Provide the (X, Y) coordinate of the cell's center where the given text is located.  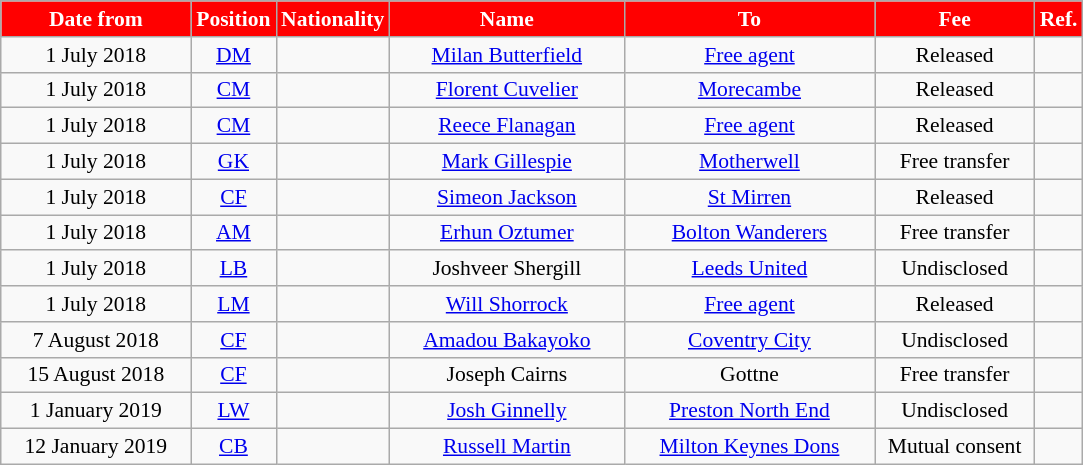
GK (234, 162)
DM (234, 55)
Joshveer Shergill (506, 269)
Motherwell (749, 162)
Mutual consent (955, 447)
Milton Keynes Dons (749, 447)
Russell Martin (506, 447)
Nationality (332, 19)
Amadou Bakayoko (506, 340)
Mark Gillespie (506, 162)
Will Shorrock (506, 304)
Joseph Cairns (506, 375)
Simeon Jackson (506, 197)
Coventry City (749, 340)
Florent Cuvelier (506, 90)
LM (234, 304)
Position (234, 19)
Ref. (1059, 19)
Fee (955, 19)
Date from (96, 19)
Reece Flanagan (506, 126)
1 January 2019 (96, 411)
To (749, 19)
12 January 2019 (96, 447)
St Mirren (749, 197)
Leeds United (749, 269)
LB (234, 269)
Josh Ginnelly (506, 411)
15 August 2018 (96, 375)
7 August 2018 (96, 340)
CB (234, 447)
Milan Butterfield (506, 55)
Preston North End (749, 411)
Morecambe (749, 90)
Erhun Oztumer (506, 233)
Name (506, 19)
Gottne (749, 375)
AM (234, 233)
LW (234, 411)
Bolton Wanderers (749, 233)
